Locate the cell with the specified text and output its [X, Y] center coordinate. 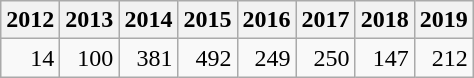
147 [384, 58]
100 [90, 58]
250 [326, 58]
2013 [90, 20]
14 [30, 58]
2012 [30, 20]
2015 [208, 20]
2016 [266, 20]
381 [148, 58]
249 [266, 58]
212 [444, 58]
2017 [326, 20]
2019 [444, 20]
492 [208, 58]
2014 [148, 20]
2018 [384, 20]
